Scan for the cell matching the given text and deliver its [x, y] coordinate at center. 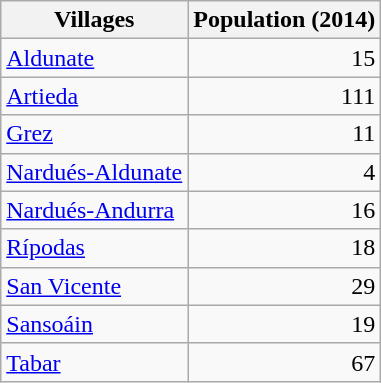
Sansoáin [94, 324]
Villages [94, 20]
67 [284, 362]
11 [284, 134]
San Vicente [94, 286]
Aldunate [94, 58]
Artieda [94, 96]
18 [284, 248]
16 [284, 210]
Population (2014) [284, 20]
19 [284, 324]
29 [284, 286]
Nardués-Andurra [94, 210]
Grez [94, 134]
Tabar [94, 362]
Nardués-Aldunate [94, 172]
15 [284, 58]
Rípodas [94, 248]
4 [284, 172]
111 [284, 96]
